For the text-containing cell, return its midpoint in (X, Y) coordinate format. 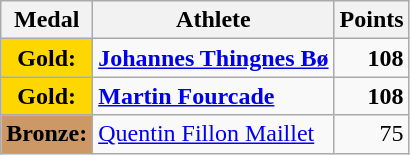
Johannes Thingnes Bø (214, 58)
Bronze: (47, 134)
Martin Fourcade (214, 96)
75 (372, 134)
Athlete (214, 20)
Quentin Fillon Maillet (214, 134)
Medal (47, 20)
Points (372, 20)
